Determine the [x, y] coordinate at the center of the cell enclosing the given text.  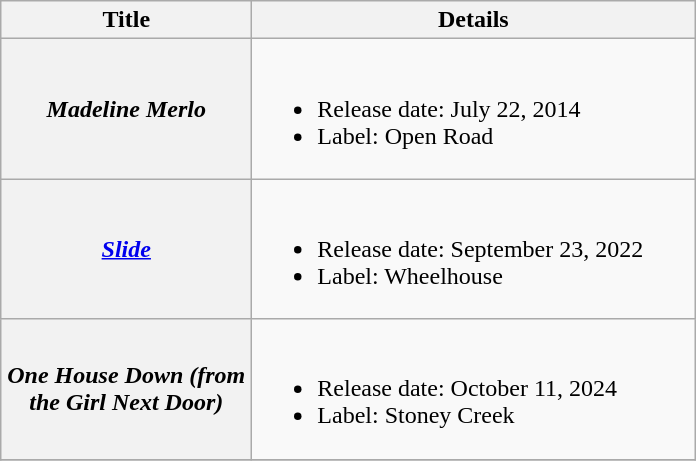
Details [474, 20]
Madeline Merlo [126, 109]
Title [126, 20]
Release date: September 23, 2022Label: Wheelhouse [474, 249]
Slide [126, 249]
Release date: October 11, 2024Label: Stoney Creek [474, 389]
One House Down (from the Girl Next Door) [126, 389]
Release date: July 22, 2014Label: Open Road [474, 109]
